Detect which cell encompasses the target text, then output its (X, Y) center coordinate. 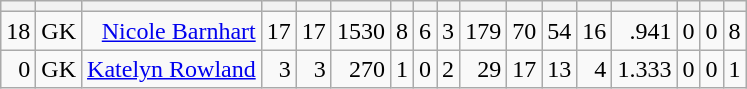
70 (524, 31)
1.333 (644, 69)
179 (484, 31)
270 (360, 69)
.941 (644, 31)
13 (560, 69)
4 (594, 69)
Katelyn Rowland (172, 69)
29 (484, 69)
6 (424, 31)
18 (18, 31)
2 (448, 69)
54 (560, 31)
1530 (360, 31)
16 (594, 31)
Nicole Barnhart (172, 31)
